Find where the given text appears and provide that cell's center as [X, Y] coordinate. 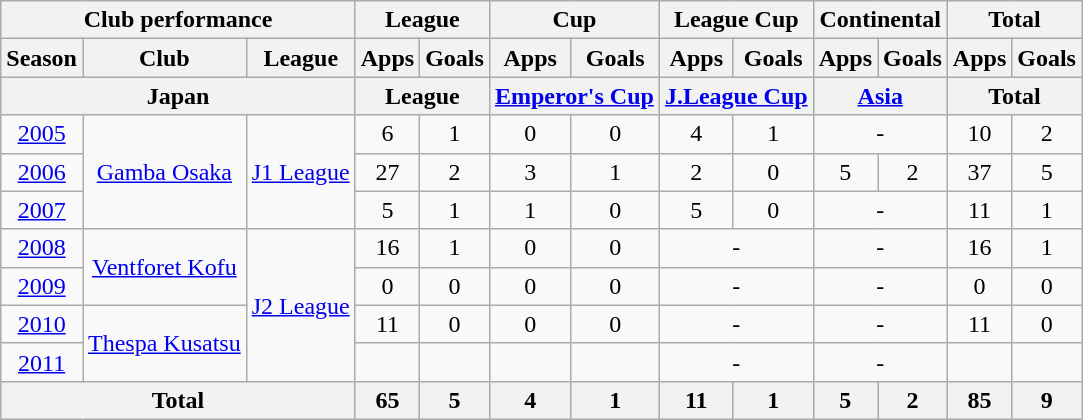
9 [1047, 400]
2010 [42, 324]
2005 [42, 134]
2008 [42, 248]
Gamba Osaka [164, 172]
League Cup [736, 20]
Japan [178, 96]
2011 [42, 362]
Cup [574, 20]
2007 [42, 210]
2006 [42, 172]
Club [164, 58]
J1 League [300, 172]
10 [979, 134]
Continental [880, 20]
Emperor's Cup [574, 96]
Club performance [178, 20]
3 [530, 172]
J.League Cup [736, 96]
Season [42, 58]
85 [979, 400]
2009 [42, 286]
27 [387, 172]
J2 League [300, 305]
65 [387, 400]
Thespa Kusatsu [164, 343]
Ventforet Kofu [164, 267]
6 [387, 134]
Asia [880, 96]
37 [979, 172]
